Determine the (x, y) coordinate at the center of the cell enclosing the given text.  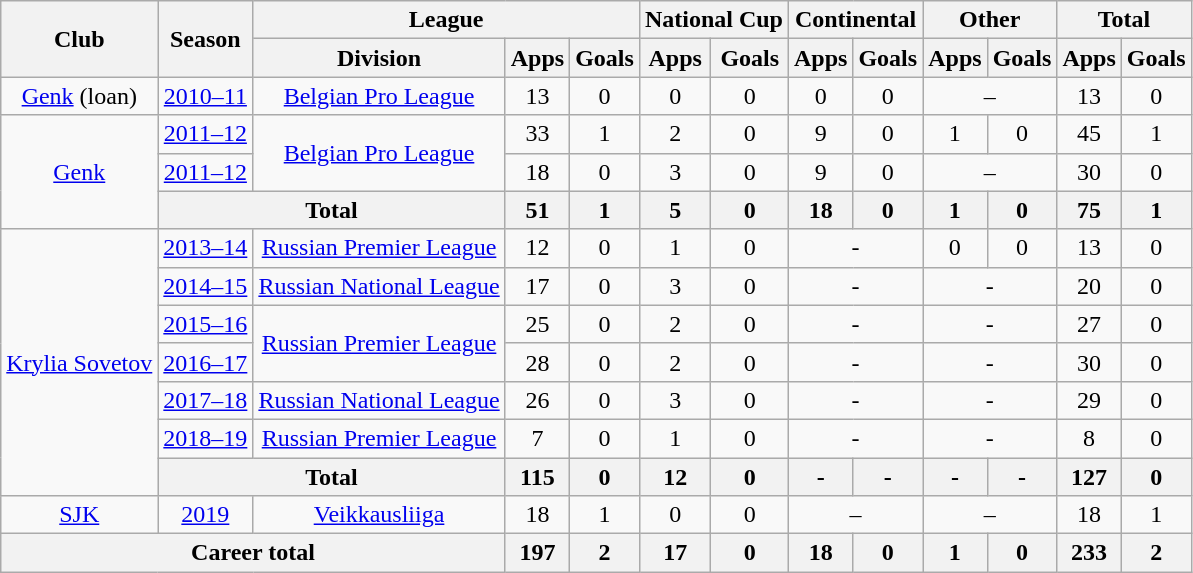
75 (1089, 210)
2016–17 (206, 362)
2017–18 (206, 400)
7 (537, 438)
45 (1089, 134)
115 (537, 477)
Division (379, 58)
127 (1089, 477)
Veikkausliiga (379, 515)
27 (1089, 324)
5 (675, 210)
Season (206, 39)
2018–19 (206, 438)
20 (1089, 286)
Club (80, 39)
2010–11 (206, 96)
197 (537, 553)
SJK (80, 515)
25 (537, 324)
233 (1089, 553)
51 (537, 210)
29 (1089, 400)
2013–14 (206, 248)
Other (990, 20)
2019 (206, 515)
Krylia Sovetov (80, 362)
National Cup (714, 20)
26 (537, 400)
Career total (253, 553)
28 (537, 362)
Genk (80, 172)
Genk (loan) (80, 96)
Continental (855, 20)
33 (537, 134)
2015–16 (206, 324)
League (446, 20)
2014–15 (206, 286)
8 (1089, 438)
